Return the [X, Y] coordinate for the center point of the cell that contains the specified text.  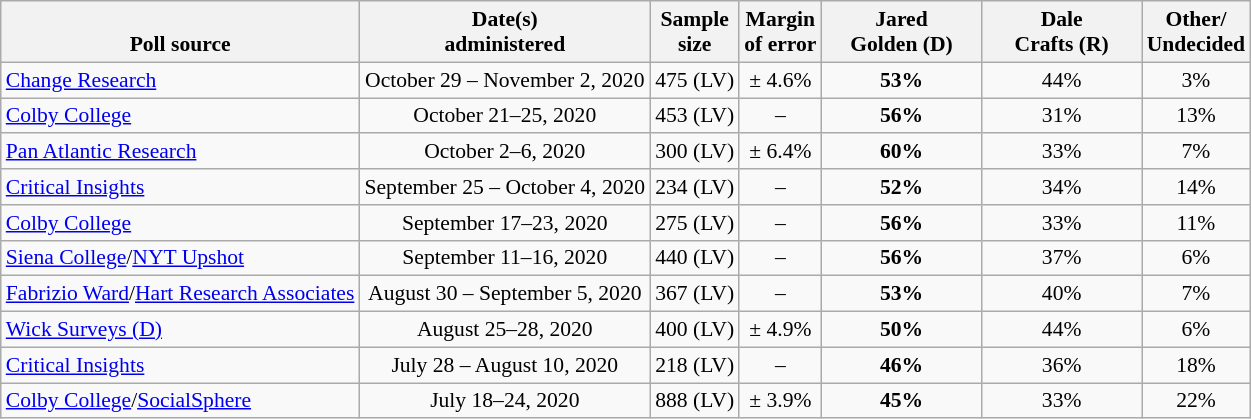
October 21–25, 2020 [504, 116]
275 (LV) [694, 223]
18% [1196, 365]
October 2–6, 2020 [504, 152]
453 (LV) [694, 116]
34% [1062, 187]
37% [1062, 258]
October 29 – November 2, 2020 [504, 80]
52% [901, 187]
± 6.4% [780, 152]
September 11–16, 2020 [504, 258]
300 (LV) [694, 152]
Date(s)administered [504, 32]
Wick Surveys (D) [180, 330]
DaleCrafts (R) [1062, 32]
JaredGolden (D) [901, 32]
± 4.9% [780, 330]
234 (LV) [694, 187]
440 (LV) [694, 258]
14% [1196, 187]
888 (LV) [694, 401]
Samplesize [694, 32]
Fabrizio Ward/Hart Research Associates [180, 294]
July 28 – August 10, 2020 [504, 365]
46% [901, 365]
475 (LV) [694, 80]
36% [1062, 365]
3% [1196, 80]
Poll source [180, 32]
September 17–23, 2020 [504, 223]
22% [1196, 401]
Pan Atlantic Research [180, 152]
Colby College/SocialSphere [180, 401]
31% [1062, 116]
218 (LV) [694, 365]
Marginof error [780, 32]
Siena College/NYT Upshot [180, 258]
Change Research [180, 80]
September 25 – October 4, 2020 [504, 187]
August 25–28, 2020 [504, 330]
July 18–24, 2020 [504, 401]
60% [901, 152]
45% [901, 401]
367 (LV) [694, 294]
Other/Undecided [1196, 32]
400 (LV) [694, 330]
11% [1196, 223]
± 3.9% [780, 401]
13% [1196, 116]
± 4.6% [780, 80]
August 30 – September 5, 2020 [504, 294]
40% [1062, 294]
50% [901, 330]
